Return [x, y] of the center of cell containing provided text 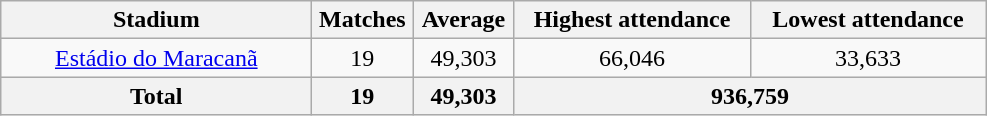
Total [156, 96]
33,633 [868, 58]
Average [464, 20]
66,046 [632, 58]
Lowest attendance [868, 20]
Stadium [156, 20]
Highest attendance [632, 20]
936,759 [750, 96]
Matches [362, 20]
Estádio do Maracanã [156, 58]
